Return [X, Y] of the center of cell containing provided text 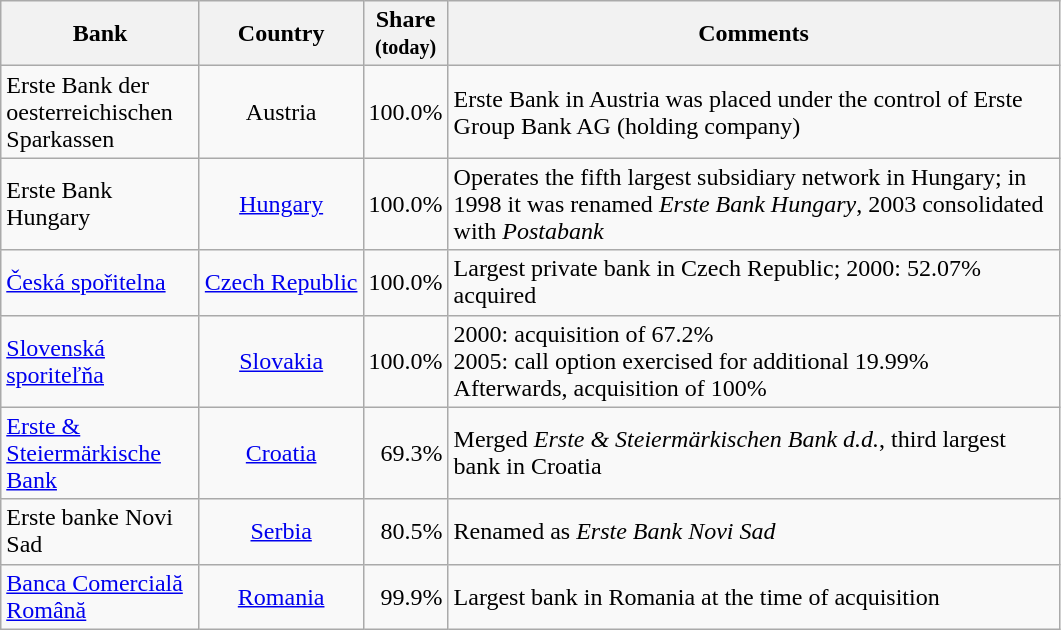
Erste Bank der oesterreichischen Sparkassen [100, 112]
69.3% [406, 453]
Croatia [281, 453]
Česká spořitelna [100, 282]
Erste Bank Hungary [100, 204]
Slovakia [281, 361]
Largest private bank in Czech Republic; 2000: 52.07% acquired [754, 282]
Serbia [281, 532]
Erste & Steiermärkische Bank [100, 453]
Erste banke Novi Sad [100, 532]
Comments [754, 34]
Slovenská sporiteľňa [100, 361]
Czech Republic [281, 282]
2000: acquisition of 67.2%2005: call option exercised for additional 19.99%Afterwards, acquisition of 100% [754, 361]
99.9% [406, 596]
Romania [281, 596]
Largest bank in Romania at the time of acquisition [754, 596]
Bank [100, 34]
Austria [281, 112]
Country [281, 34]
80.5% [406, 532]
Hungary [281, 204]
Banca Comercială Română [100, 596]
Renamed as Erste Bank Novi Sad [754, 532]
Erste Bank in Austria was placed under the control of Erste Group Bank AG (holding company) [754, 112]
Share(today) [406, 34]
Operates the fifth largest subsidiary network in Hungary; in 1998 it was renamed Erste Bank Hungary, 2003 consolidated with Postabank [754, 204]
Merged Erste & Steiermärkischen Bank d.d., third largest bank in Croatia [754, 453]
